Return [x, y] of the center of cell containing provided text 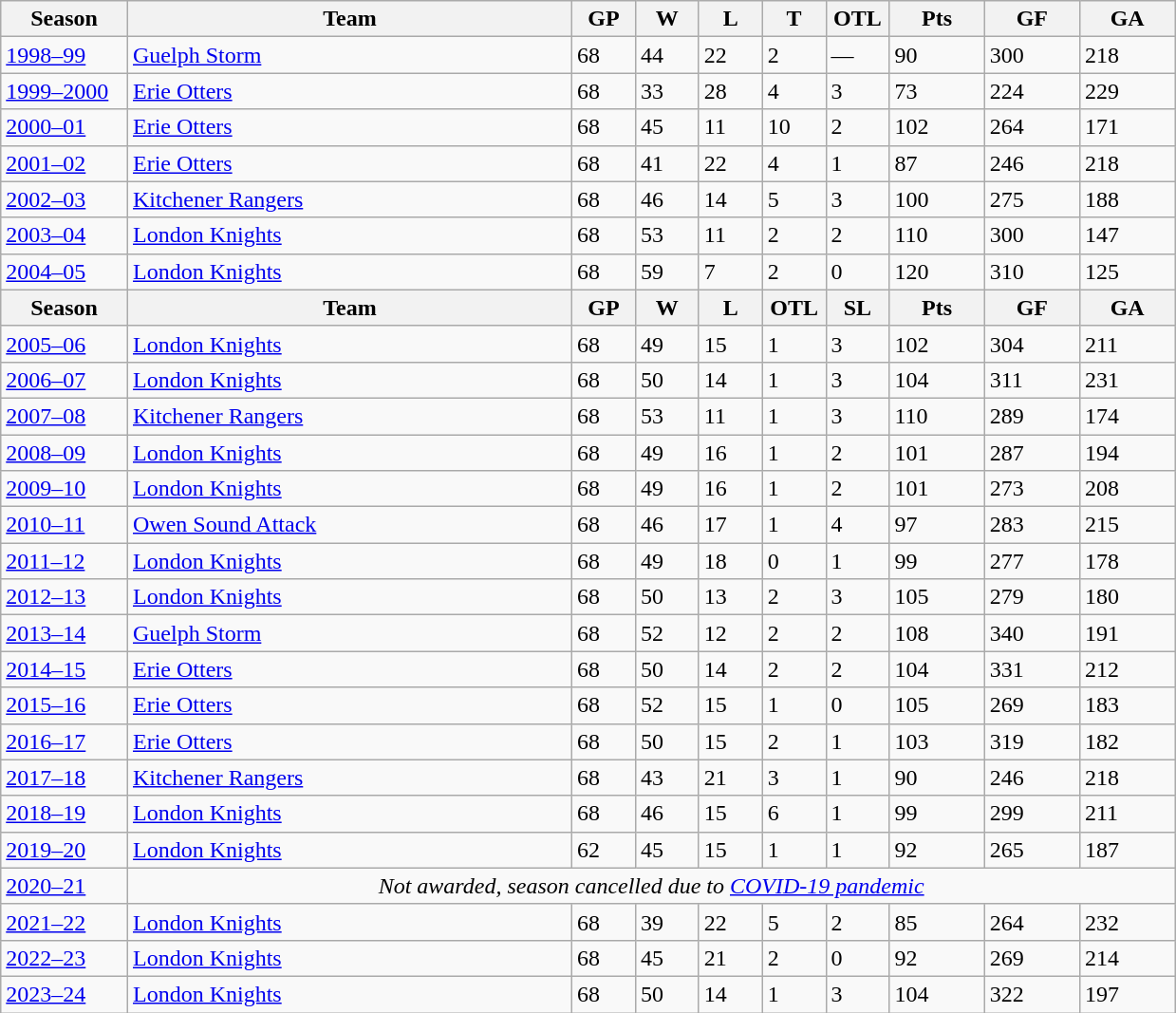
275 [1032, 199]
43 [666, 778]
183 [1127, 705]
87 [937, 163]
2013–14 [65, 633]
73 [937, 91]
2020–21 [65, 886]
229 [1127, 91]
2014–15 [65, 669]
180 [1127, 597]
1998–99 [65, 55]
17 [731, 525]
2012–13 [65, 597]
2016–17 [65, 741]
39 [666, 922]
62 [604, 850]
Owen Sound Attack [349, 525]
97 [937, 525]
224 [1032, 91]
T [793, 19]
208 [1127, 489]
194 [1127, 453]
212 [1127, 669]
299 [1032, 814]
304 [1032, 344]
215 [1127, 525]
100 [937, 199]
59 [666, 272]
232 [1127, 922]
103 [937, 741]
2022–23 [65, 958]
85 [937, 922]
2003–04 [65, 235]
7 [731, 272]
1999–2000 [65, 91]
10 [793, 127]
2015–16 [65, 705]
18 [731, 561]
2002–03 [65, 199]
273 [1032, 489]
171 [1127, 127]
SL [858, 308]
2018–19 [65, 814]
147 [1127, 235]
2009–10 [65, 489]
311 [1032, 380]
197 [1127, 994]
2021–22 [65, 922]
331 [1032, 669]
287 [1032, 453]
2011–12 [65, 561]
340 [1032, 633]
2004–05 [65, 272]
182 [1127, 741]
2023–24 [65, 994]
231 [1127, 380]
28 [731, 91]
2010–11 [65, 525]
310 [1032, 272]
44 [666, 55]
2005–06 [65, 344]
33 [666, 91]
125 [1127, 272]
Not awarded, season cancelled due to COVID-19 pandemic [651, 886]
6 [793, 814]
120 [937, 272]
188 [1127, 199]
322 [1032, 994]
2007–08 [65, 416]
279 [1032, 597]
2008–09 [65, 453]
277 [1032, 561]
2001–02 [65, 163]
108 [937, 633]
174 [1127, 416]
319 [1032, 741]
214 [1127, 958]
2000–01 [65, 127]
283 [1032, 525]
2019–20 [65, 850]
265 [1032, 850]
187 [1127, 850]
13 [731, 597]
289 [1032, 416]
2006–07 [65, 380]
191 [1127, 633]
— [858, 55]
12 [731, 633]
2017–18 [65, 778]
178 [1127, 561]
41 [666, 163]
